Provide the [X, Y] coordinate of the cell's center where the given text is located.  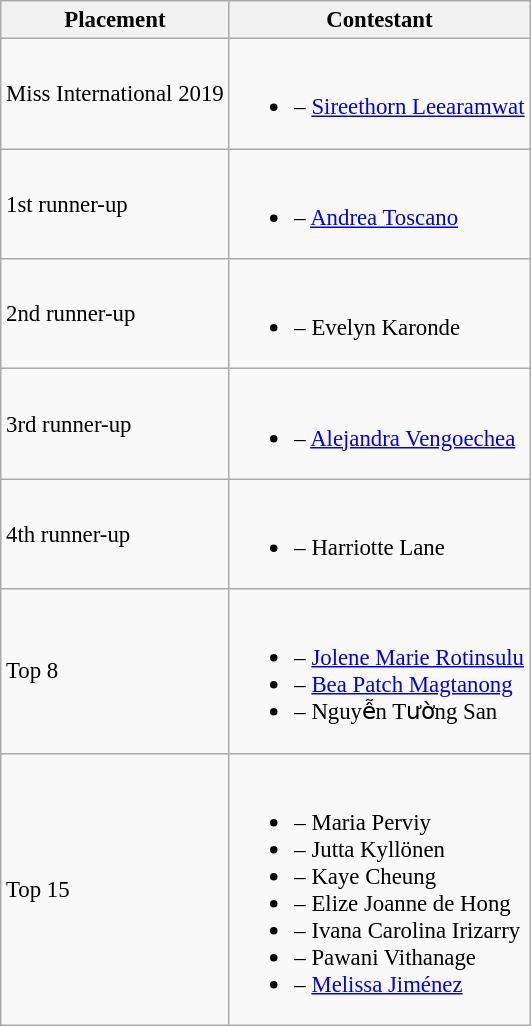
– Harriotte Lane [380, 534]
– Alejandra Vengoechea [380, 424]
1st runner-up [115, 204]
2nd runner-up [115, 314]
4th runner-up [115, 534]
Placement [115, 20]
Miss International 2019 [115, 94]
– Andrea Toscano [380, 204]
– Maria Perviy – Jutta Kyllönen – Kaye Cheung – Elize Joanne de Hong – Ivana Carolina Irizarry – Pawani Vithanage – Melissa Jiménez [380, 889]
– Evelyn Karonde [380, 314]
Top 8 [115, 671]
Contestant [380, 20]
Top 15 [115, 889]
– Sireethorn Leearamwat [380, 94]
– Jolene Marie Rotinsulu – Bea Patch Magtanong – Nguyễn Tường San [380, 671]
3rd runner-up [115, 424]
